Capture the cell that displays the provided text and extract its [x, y] central coordinate. 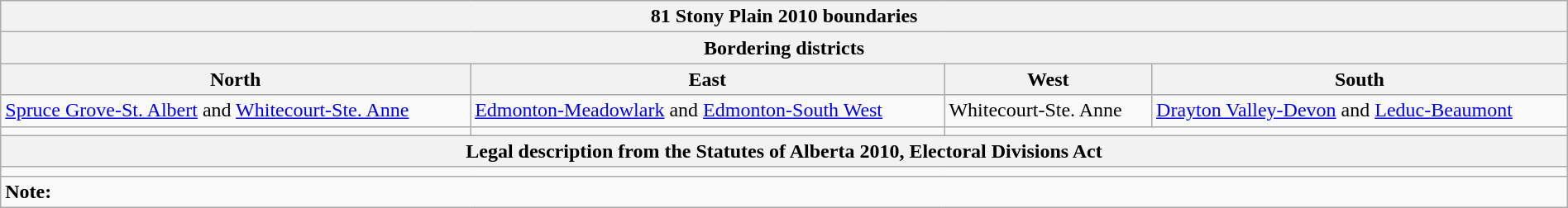
Bordering districts [784, 48]
81 Stony Plain 2010 boundaries [784, 17]
West [1049, 79]
East [708, 79]
Whitecourt-Ste. Anne [1049, 111]
Legal description from the Statutes of Alberta 2010, Electoral Divisions Act [784, 151]
South [1360, 79]
Drayton Valley-Devon and Leduc-Beaumont [1360, 111]
North [236, 79]
Spruce Grove-St. Albert and Whitecourt-Ste. Anne [236, 111]
Note: [784, 191]
Edmonton-Meadowlark and Edmonton-South West [708, 111]
